Pinpoint the cell where the given text exists, returning its (X, Y) midpoint coordinate. 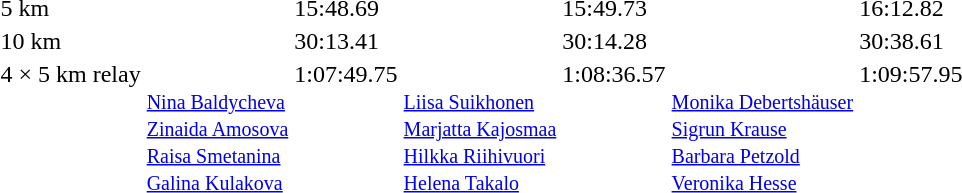
30:13.41 (346, 41)
30:14.28 (614, 41)
